Identify which cell holds the provided text, then report its [X, Y] central coordinate. 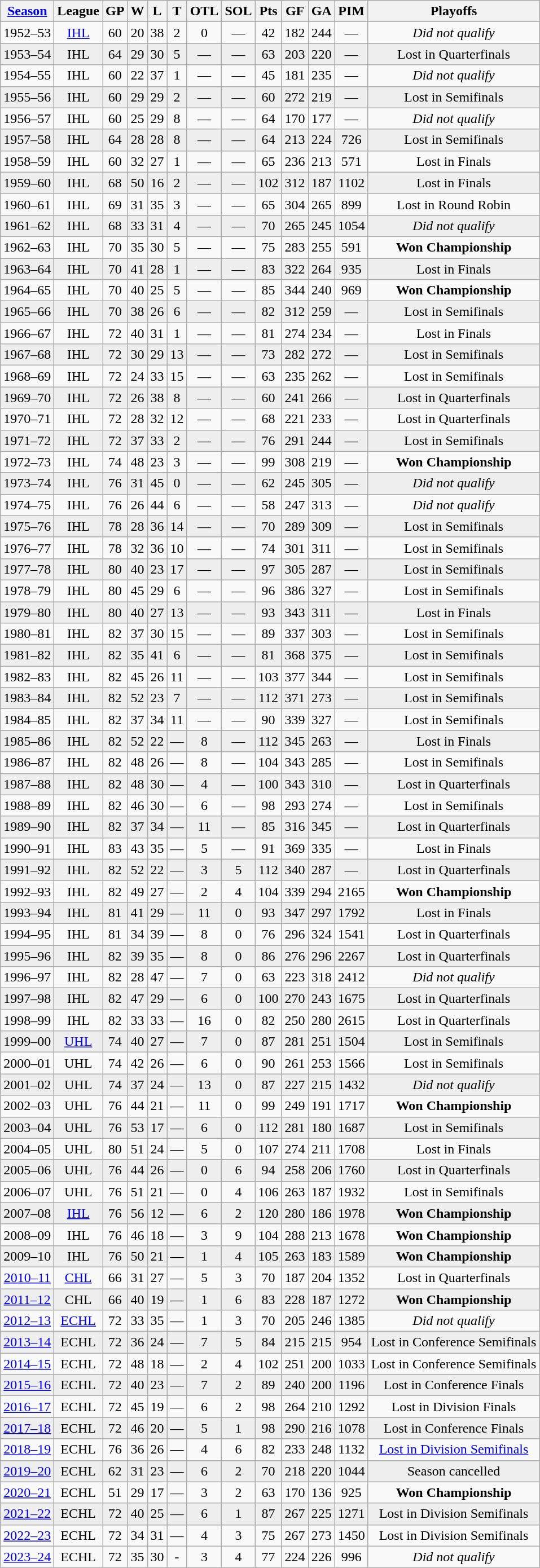
1994–95 [27, 934]
1985–86 [27, 741]
303 [322, 634]
1969–70 [27, 398]
2009–10 [27, 1256]
2615 [351, 1020]
2023–24 [27, 1557]
2022–23 [27, 1535]
2019–20 [27, 1471]
1272 [351, 1299]
340 [295, 870]
1708 [351, 1149]
84 [269, 1342]
1972–73 [27, 462]
2018–19 [27, 1450]
1980–81 [27, 634]
368 [295, 655]
1993–94 [27, 913]
297 [322, 913]
1961–62 [27, 226]
301 [295, 548]
186 [322, 1213]
221 [295, 419]
14 [177, 526]
248 [322, 1450]
270 [295, 999]
206 [322, 1170]
282 [295, 355]
1982–83 [27, 677]
1988–89 [27, 805]
1960–61 [27, 204]
1965–66 [27, 312]
1990–91 [27, 848]
177 [322, 118]
1132 [351, 1450]
1998–99 [27, 1020]
294 [322, 891]
726 [351, 140]
2007–08 [27, 1213]
Playoffs [454, 11]
SOL [238, 11]
1589 [351, 1256]
1352 [351, 1278]
1999–00 [27, 1042]
223 [295, 977]
2165 [351, 891]
2006–07 [27, 1192]
1678 [351, 1235]
Pts [269, 11]
241 [295, 398]
2004–05 [27, 1149]
GF [295, 11]
591 [351, 247]
53 [138, 1127]
236 [295, 161]
120 [269, 1213]
1986–87 [27, 763]
211 [322, 1149]
258 [295, 1170]
308 [295, 462]
1983–84 [27, 698]
1962–63 [27, 247]
PIM [351, 11]
2002–03 [27, 1106]
1541 [351, 934]
League [78, 11]
216 [322, 1428]
386 [295, 591]
313 [322, 505]
Lost in Division Finals [454, 1407]
1932 [351, 1192]
228 [295, 1299]
1970–71 [27, 419]
310 [322, 784]
247 [295, 505]
337 [295, 634]
318 [322, 977]
369 [295, 848]
1984–85 [27, 720]
1955–56 [27, 97]
1996–97 [27, 977]
1385 [351, 1321]
2010–11 [27, 1278]
291 [295, 441]
9 [238, 1235]
1992–93 [27, 891]
106 [269, 1192]
182 [295, 33]
1102 [351, 183]
2000–01 [27, 1063]
293 [295, 805]
1432 [351, 1085]
2005–06 [27, 1170]
375 [322, 655]
86 [269, 956]
324 [322, 934]
2003–04 [27, 1127]
309 [322, 526]
1292 [351, 1407]
103 [269, 677]
288 [295, 1235]
2012–13 [27, 1321]
1044 [351, 1471]
969 [351, 290]
1792 [351, 913]
246 [322, 1321]
2008–09 [27, 1235]
2001–02 [27, 1085]
1979–80 [27, 612]
GP [115, 11]
1974–75 [27, 505]
571 [351, 161]
1997–98 [27, 999]
Season cancelled [454, 1471]
2017–18 [27, 1428]
1675 [351, 999]
1271 [351, 1514]
1958–59 [27, 161]
L [157, 11]
T [177, 11]
290 [295, 1428]
1952–53 [27, 33]
899 [351, 204]
58 [269, 505]
210 [322, 1407]
49 [138, 891]
1991–92 [27, 870]
77 [269, 1557]
1995–96 [27, 956]
925 [351, 1492]
1957–58 [27, 140]
Season [27, 11]
276 [295, 956]
2020–21 [27, 1492]
1963–64 [27, 269]
1956–57 [27, 118]
2412 [351, 977]
2014–15 [27, 1364]
377 [295, 677]
243 [322, 999]
335 [322, 848]
1971–72 [27, 441]
- [177, 1557]
1987–88 [27, 784]
1978 [351, 1213]
2015–16 [27, 1385]
255 [322, 247]
1954–55 [27, 76]
1717 [351, 1106]
2267 [351, 956]
10 [177, 548]
285 [322, 763]
1966–67 [27, 333]
289 [295, 526]
1989–90 [27, 827]
191 [322, 1106]
2016–17 [27, 1407]
935 [351, 269]
1078 [351, 1428]
181 [295, 76]
91 [269, 848]
234 [322, 333]
Lost in Round Robin [454, 204]
1196 [351, 1385]
218 [295, 1471]
1978–79 [27, 591]
1968–69 [27, 376]
954 [351, 1342]
69 [115, 204]
283 [295, 247]
94 [269, 1170]
1033 [351, 1364]
347 [295, 913]
1976–77 [27, 548]
1981–82 [27, 655]
W [138, 11]
136 [322, 1492]
227 [295, 1085]
261 [295, 1063]
259 [322, 312]
266 [322, 398]
107 [269, 1149]
249 [295, 1106]
226 [322, 1557]
1450 [351, 1535]
316 [295, 827]
1975–76 [27, 526]
262 [322, 376]
1760 [351, 1170]
253 [322, 1063]
1967–68 [27, 355]
996 [351, 1557]
225 [322, 1514]
73 [269, 355]
304 [295, 204]
322 [295, 269]
1964–65 [27, 290]
1054 [351, 226]
2013–14 [27, 1342]
1953–54 [27, 54]
GA [322, 11]
97 [269, 569]
183 [322, 1256]
180 [322, 1127]
2011–12 [27, 1299]
1973–74 [27, 483]
OTL [204, 11]
96 [269, 591]
1977–78 [27, 569]
2021–22 [27, 1514]
56 [138, 1213]
1566 [351, 1063]
204 [322, 1278]
105 [269, 1256]
1959–60 [27, 183]
205 [295, 1321]
1687 [351, 1127]
203 [295, 54]
43 [138, 848]
1504 [351, 1042]
250 [295, 1020]
371 [295, 698]
